Pinpoint the cell where the given text exists, returning its [X, Y] midpoint coordinate. 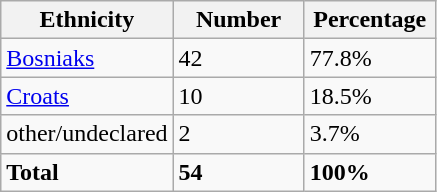
other/undeclared [87, 134]
Croats [87, 96]
Total [87, 172]
3.7% [370, 134]
2 [238, 134]
18.5% [370, 96]
100% [370, 172]
Percentage [370, 20]
Number [238, 20]
Ethnicity [87, 20]
10 [238, 96]
54 [238, 172]
Bosniaks [87, 58]
42 [238, 58]
77.8% [370, 58]
